From the cell containing the given text, extract its center point as [x, y] coordinate. 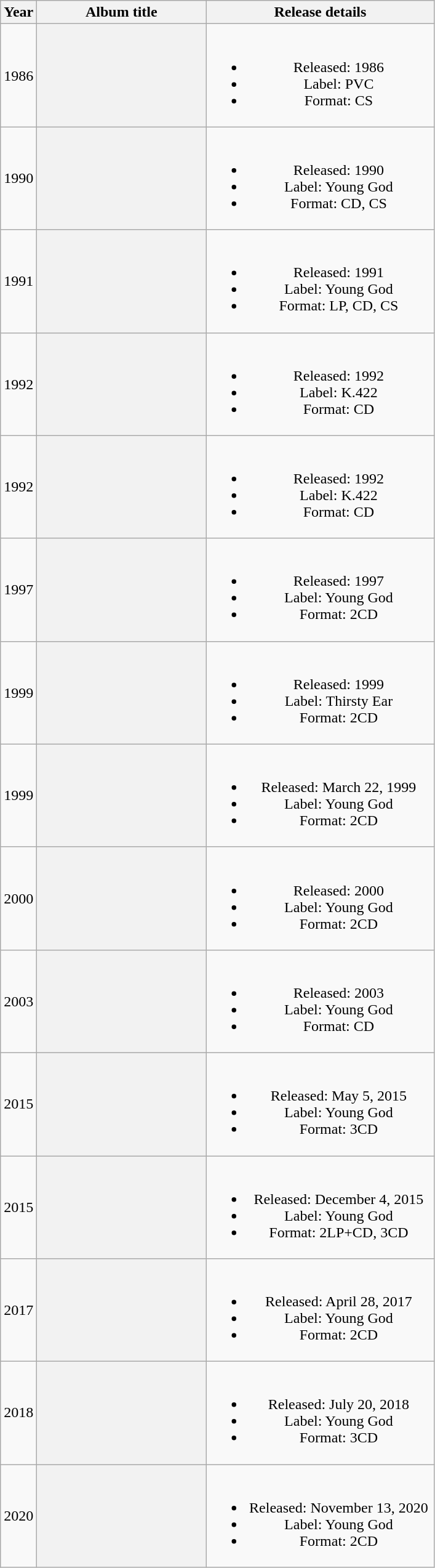
Year [18, 12]
Released: 1991Label: Young GodFormat: LP, CD, CS [320, 281]
Released: April 28, 2017Label: Young GodFormat: 2CD [320, 1311]
1986 [18, 75]
Released: 1990Label: Young GodFormat: CD, CS [320, 179]
1990 [18, 179]
Released: March 22, 1999Label: Young GodFormat: 2CD [320, 796]
2020 [18, 1516]
Released: 2000Label: Young GodFormat: 2CD [320, 898]
Released: 2003Label: Young GodFormat: CD [320, 1001]
1997 [18, 590]
Release details [320, 12]
Released: 1986Label: PVCFormat: CS [320, 75]
Released: November 13, 2020Label: Young GodFormat: 2CD [320, 1516]
Released: December 4, 2015Label: Young GodFormat: 2LP+CD, 3CD [320, 1207]
Released: July 20, 2018Label: Young GodFormat: 3CD [320, 1413]
Released: 1999Label: Thirsty EarFormat: 2CD [320, 692]
Album title [122, 12]
2000 [18, 898]
Released: 1997Label: Young GodFormat: 2CD [320, 590]
2017 [18, 1311]
Released: May 5, 2015Label: Young GodFormat: 3CD [320, 1104]
2003 [18, 1001]
1991 [18, 281]
2018 [18, 1413]
